Return the [x, y] coordinate for the center point of the cell that contains the specified text.  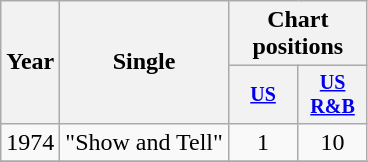
10 [332, 142]
Year [30, 62]
Single [144, 62]
Chart positions [298, 34]
USR&B [332, 94]
"Show and Tell" [144, 142]
1 [262, 142]
1974 [30, 142]
US [262, 94]
